Extract the (X, Y) coordinate from the center of the cell holding the provided text.  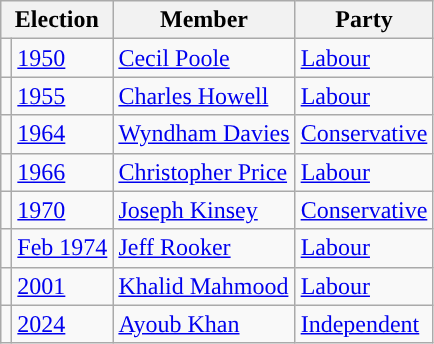
Joseph Kinsey (204, 210)
2001 (62, 286)
Party (364, 20)
2024 (62, 324)
Election (57, 20)
Christopher Price (204, 172)
1955 (62, 96)
Charles Howell (204, 96)
Member (204, 20)
Feb 1974 (62, 248)
1970 (62, 210)
1966 (62, 172)
Cecil Poole (204, 58)
1950 (62, 58)
Wyndham Davies (204, 134)
Ayoub Khan (204, 324)
Independent (364, 324)
1964 (62, 134)
Jeff Rooker (204, 248)
Khalid Mahmood (204, 286)
